Find where the given text appears and provide that cell's center as (X, Y) coordinate. 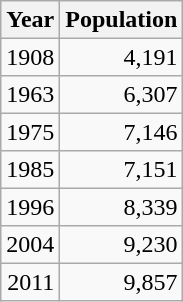
1908 (30, 56)
7,146 (122, 132)
2004 (30, 244)
1985 (30, 170)
8,339 (122, 206)
1975 (30, 132)
4,191 (122, 56)
6,307 (122, 94)
1963 (30, 94)
Year (30, 20)
Population (122, 20)
9,230 (122, 244)
2011 (30, 282)
7,151 (122, 170)
9,857 (122, 282)
1996 (30, 206)
